Detect which cell encompasses the target text, then output its [X, Y] center coordinate. 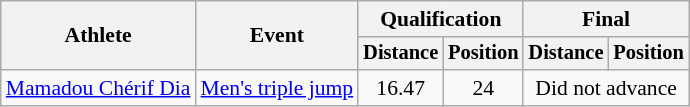
Athlete [98, 36]
Did not advance [606, 88]
24 [483, 88]
Mamadou Chérif Dia [98, 88]
Event [278, 36]
Final [606, 19]
Men's triple jump [278, 88]
16.47 [400, 88]
Qualification [440, 19]
